Extract the (x, y) coordinate from the center of the cell holding the provided text.  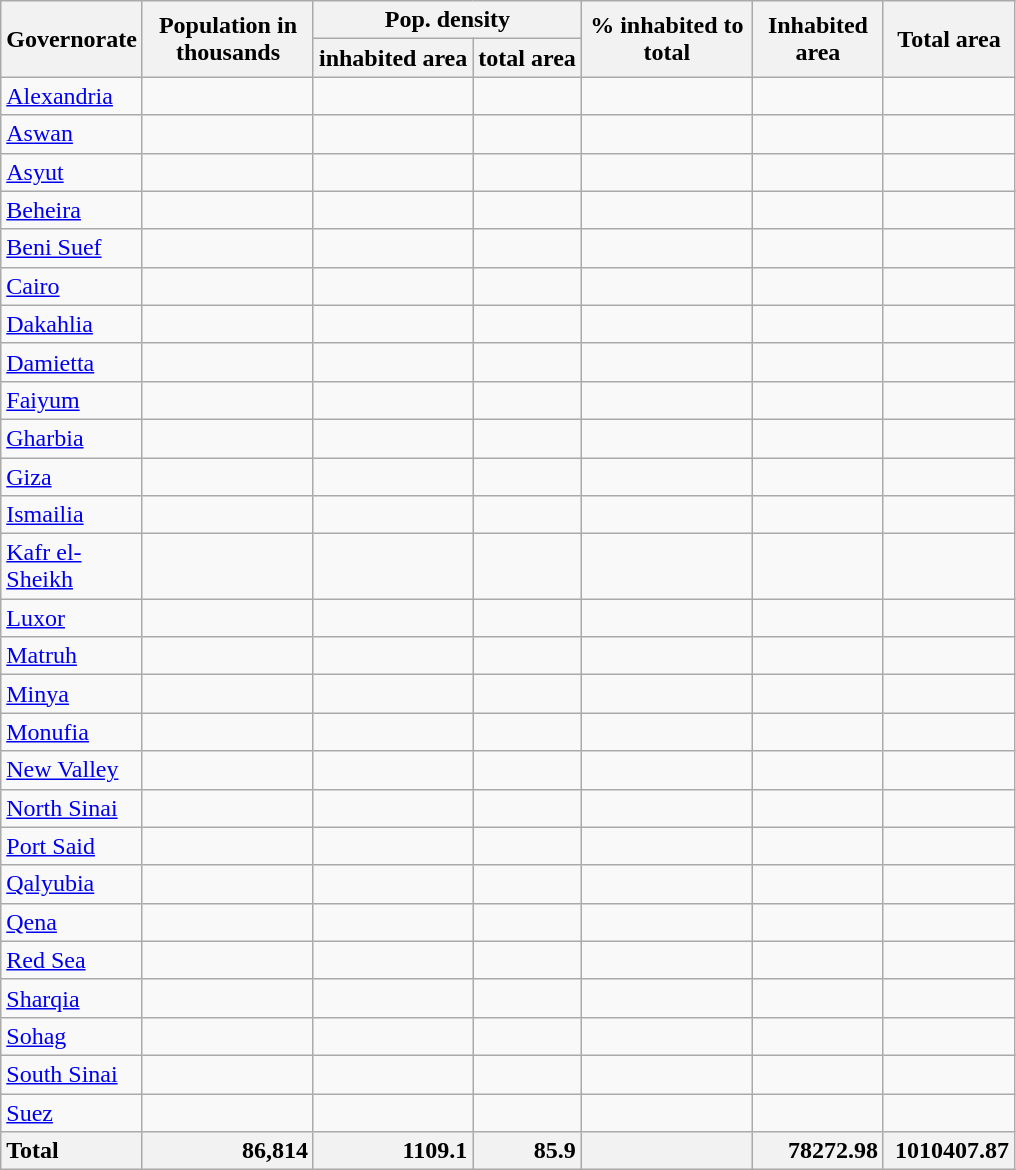
Qalyubia (72, 884)
Beni Suef (72, 248)
Red Sea (72, 960)
total area (528, 58)
Dakahlia (72, 324)
Population in thousands (228, 39)
Sohag (72, 1036)
Matruh (72, 656)
Sharqia (72, 998)
85.9 (528, 1151)
Giza (72, 477)
78272.98 (818, 1151)
% inhabited to total (666, 39)
Port Said (72, 846)
Beheira (72, 210)
North Sinai (72, 808)
Alexandria (72, 96)
86,814 (228, 1151)
Faiyum (72, 400)
Ismailia (72, 515)
Inhabited area (818, 39)
1109.1 (392, 1151)
Cairo (72, 286)
Gharbia (72, 438)
South Sinai (72, 1074)
Pop. density (447, 20)
Aswan (72, 134)
Governorate (72, 39)
Qena (72, 922)
Total (72, 1151)
Minya (72, 694)
Kafr el-Sheikh (72, 566)
Total area (948, 39)
Monufia (72, 732)
Damietta (72, 362)
Luxor (72, 618)
1010407.87 (948, 1151)
New Valley (72, 770)
Asyut (72, 172)
Suez (72, 1113)
inhabited area (392, 58)
